Return the [x, y] coordinate for the center point of the cell that contains the specified text.  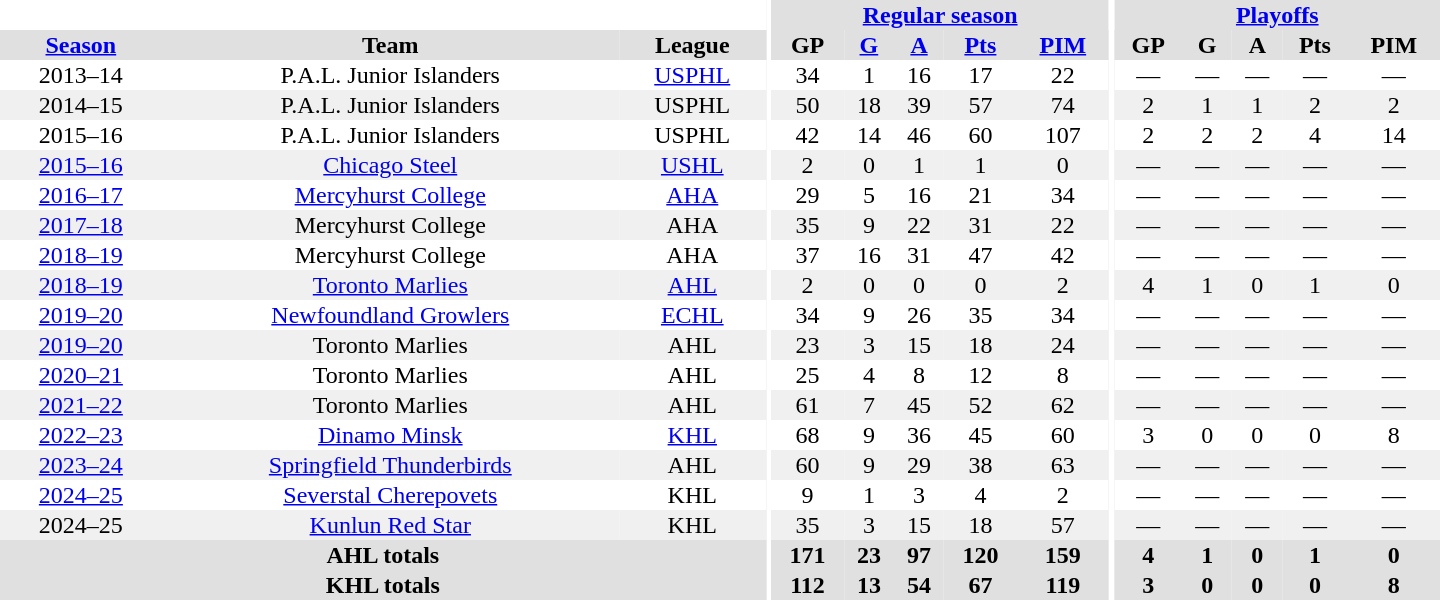
62 [1063, 405]
13 [869, 585]
37 [807, 255]
36 [919, 435]
KHL totals [383, 585]
ECHL [692, 315]
112 [807, 585]
5 [869, 195]
25 [807, 375]
Severstal Cherepovets [390, 495]
46 [919, 135]
2022–23 [81, 435]
League [692, 45]
54 [919, 585]
119 [1063, 585]
Dinamo Minsk [390, 435]
Chicago Steel [390, 165]
50 [807, 105]
2017–18 [81, 225]
Playoffs [1278, 15]
Regular season [940, 15]
107 [1063, 135]
2023–24 [81, 465]
67 [980, 585]
52 [980, 405]
Team [390, 45]
2016–17 [81, 195]
2021–22 [81, 405]
68 [807, 435]
63 [1063, 465]
2014–15 [81, 105]
47 [980, 255]
61 [807, 405]
USHL [692, 165]
17 [980, 75]
Springfield Thunderbirds [390, 465]
2013–14 [81, 75]
24 [1063, 345]
2020–21 [81, 375]
Newfoundland Growlers [390, 315]
12 [980, 375]
159 [1063, 555]
97 [919, 555]
120 [980, 555]
Kunlun Red Star [390, 525]
AHL totals [383, 555]
171 [807, 555]
26 [919, 315]
21 [980, 195]
Season [81, 45]
7 [869, 405]
39 [919, 105]
38 [980, 465]
74 [1063, 105]
